Determine the [x, y] coordinate at the center of the cell enclosing the given text.  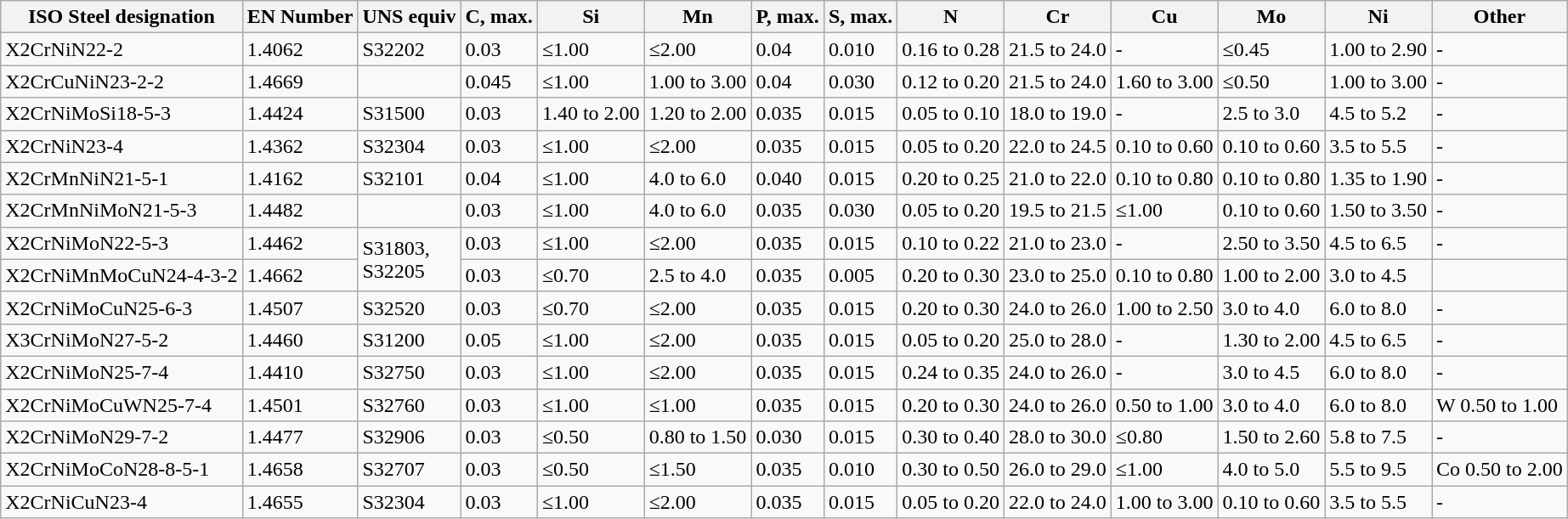
28.0 to 30.0 [1058, 437]
1.4410 [300, 372]
0.20 to 0.25 [951, 178]
1.4062 [300, 49]
S32707 [410, 470]
X2CrNiMoN25-7-4 [122, 372]
X2CrNiN22-2 [122, 49]
S31803,S32205 [410, 259]
C, max. [499, 17]
X2CrNiCuN23-4 [122, 502]
≤1.50 [698, 470]
1.00 to 2.90 [1378, 49]
1.4424 [300, 114]
0.80 to 1.50 [698, 437]
4.0 to 5.0 [1271, 470]
0.30 to 0.50 [951, 470]
N [951, 17]
1.4162 [300, 178]
4.5 to 5.2 [1378, 114]
21.0 to 22.0 [1058, 178]
X3CrNiMoN27-5-2 [122, 340]
X2CrNiN23-4 [122, 146]
UNS equiv [410, 17]
0.005 [860, 275]
1.60 to 3.00 [1164, 82]
1.4669 [300, 82]
S, max. [860, 17]
X2CrNiMoCuWN25-7-4 [122, 405]
X2CrMnNiMoN21-5-3 [122, 211]
X2CrNiMoCuN25-6-3 [122, 307]
Cu [1164, 17]
ISO Steel designation [122, 17]
0.50 to 1.00 [1164, 405]
0.045 [499, 82]
Mn [698, 17]
S31200 [410, 340]
18.0 to 19.0 [1058, 114]
0.30 to 0.40 [951, 437]
1.4662 [300, 275]
Si [591, 17]
P, max. [788, 17]
5.5 to 9.5 [1378, 470]
0.10 to 0.22 [951, 243]
0.05 [499, 340]
X2CrCuNiN23-2-2 [122, 82]
X2CrNiMoN29-7-2 [122, 437]
1.35 to 1.90 [1378, 178]
22.0 to 24.0 [1058, 502]
≤0.45 [1271, 49]
≤0.80 [1164, 437]
Mo [1271, 17]
1.4655 [300, 502]
X2CrNiMoCoN28-8-5-1 [122, 470]
19.5 to 21.5 [1058, 211]
Other [1499, 17]
S32906 [410, 437]
S32750 [410, 372]
0.12 to 0.20 [951, 82]
1.4482 [300, 211]
0.05 to 0.10 [951, 114]
2.50 to 3.50 [1271, 243]
1.00 to 2.50 [1164, 307]
1.4362 [300, 146]
Co 0.50 to 2.00 [1499, 470]
Cr [1058, 17]
1.4462 [300, 243]
1.4658 [300, 470]
1.00 to 2.00 [1271, 275]
Ni [1378, 17]
X2CrNiMoN22-5-3 [122, 243]
0.24 to 0.35 [951, 372]
1.4507 [300, 307]
21.0 to 23.0 [1058, 243]
2.5 to 4.0 [698, 275]
X2CrNiMnMoCuN24-4-3-2 [122, 275]
X2CrMnNiN21-5-1 [122, 178]
S32520 [410, 307]
1.50 to 2.60 [1271, 437]
25.0 to 28.0 [1058, 340]
26.0 to 29.0 [1058, 470]
1.4501 [300, 405]
0.16 to 0.28 [951, 49]
1.40 to 2.00 [591, 114]
S32760 [410, 405]
1.30 to 2.00 [1271, 340]
S32202 [410, 49]
1.50 to 3.50 [1378, 211]
1.4477 [300, 437]
0.040 [788, 178]
S31500 [410, 114]
1.4460 [300, 340]
22.0 to 24.5 [1058, 146]
23.0 to 25.0 [1058, 275]
X2CrNiMoSi18-5-3 [122, 114]
EN Number [300, 17]
1.20 to 2.00 [698, 114]
5.8 to 7.5 [1378, 437]
S32101 [410, 178]
W 0.50 to 1.00 [1499, 405]
2.5 to 3.0 [1271, 114]
